Provide the [x, y] coordinate of the cell's center where the given text is located.  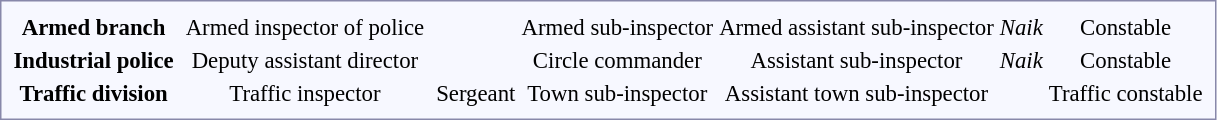
Sergeant [476, 93]
Armed assistant sub-inspector [857, 27]
Circle commander [618, 60]
Deputy assistant director [305, 60]
Town sub-inspector [618, 93]
Assistant sub-inspector [857, 60]
Armed inspector of police [305, 27]
Armed branch [94, 27]
Armed sub-inspector [618, 27]
Industrial police [94, 60]
Traffic division [94, 93]
Traffic inspector [305, 93]
Traffic constable [1126, 93]
Assistant town sub-inspector [857, 93]
